Scan for the cell matching the given text and deliver its (X, Y) coordinate at center. 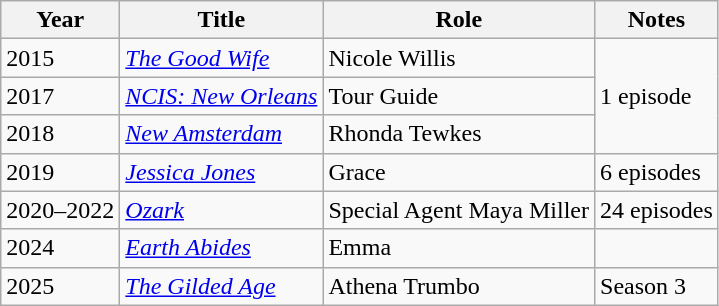
The Gilded Age (222, 286)
Notes (657, 20)
2017 (60, 96)
2025 (60, 286)
Rhonda Tewkes (459, 134)
NCIS: New Orleans (222, 96)
Earth Abides (222, 248)
Emma (459, 248)
6 episodes (657, 172)
Role (459, 20)
2024 (60, 248)
Grace (459, 172)
2018 (60, 134)
New Amsterdam (222, 134)
Jessica Jones (222, 172)
1 episode (657, 96)
Ozark (222, 210)
The Good Wife (222, 58)
24 episodes (657, 210)
2015 (60, 58)
Season 3 (657, 286)
Nicole Willis (459, 58)
2020–2022 (60, 210)
Title (222, 20)
Special Agent Maya Miller (459, 210)
Athena Trumbo (459, 286)
Tour Guide (459, 96)
Year (60, 20)
2019 (60, 172)
